Output the (x, y) coordinate of the center of the cell containing the given text.  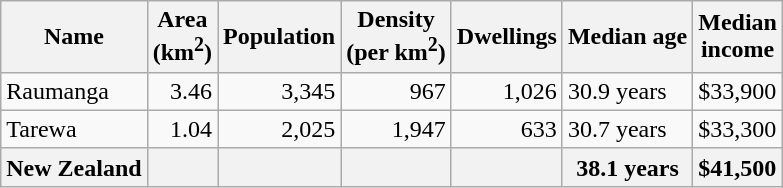
38.1 years (627, 167)
1,026 (506, 91)
2,025 (280, 129)
Area(km2) (182, 37)
633 (506, 129)
Raumanga (74, 91)
1.04 (182, 129)
30.7 years (627, 129)
$33,900 (738, 91)
Medianincome (738, 37)
Dwellings (506, 37)
$33,300 (738, 129)
Density(per km2) (396, 37)
3,345 (280, 91)
New Zealand (74, 167)
$41,500 (738, 167)
30.9 years (627, 91)
3.46 (182, 91)
Population (280, 37)
Median age (627, 37)
Name (74, 37)
Tarewa (74, 129)
967 (396, 91)
1,947 (396, 129)
